Detect which cell encompasses the target text, then output its (x, y) center coordinate. 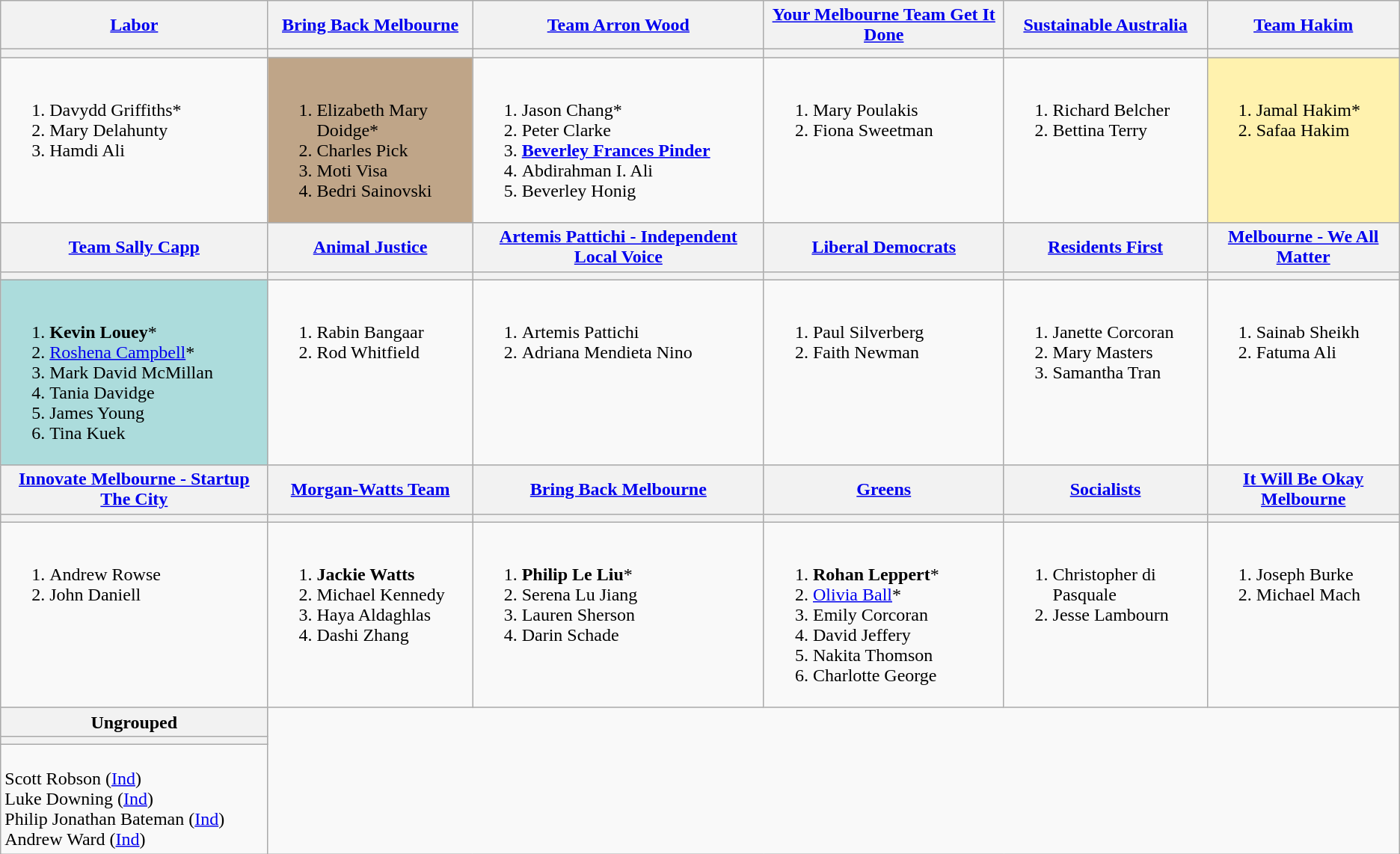
Andrew RowseJohn Daniell (135, 615)
Kevin Louey*Roshena Campbell*Mark David McMillanTania DavidgeJames YoungTina Kuek (135, 372)
Ungrouped (135, 722)
Jackie WattsMichael KennedyHaya AldaghlasDashi Zhang (370, 615)
Philip Le Liu*Serena Lu JiangLauren ShersonDarin Schade (618, 615)
Jamal Hakim*Safaa Hakim (1303, 141)
Animal Justice (370, 247)
Artemis Pattichi - Independent Local Voice (618, 247)
It Will Be Okay Melbourne (1303, 489)
Jason Chang*Peter ClarkeBeverley Frances PinderAbdirahman I. AliBeverley Honig (618, 141)
Paul SilverbergFaith Newman (884, 372)
Socialists (1105, 489)
Rabin BangaarRod Whitfield (370, 372)
Mary PoulakisFiona Sweetman (884, 141)
Residents First (1105, 247)
Elizabeth Mary Doidge*Charles PickMoti VisaBedri Sainovski (370, 141)
Liberal Democrats (884, 247)
Morgan-Watts Team (370, 489)
Greens (884, 489)
Janette CorcoranMary MastersSamantha Tran (1105, 372)
Team Arron Wood (618, 25)
Sainab SheikhFatuma Ali (1303, 372)
Team Hakim (1303, 25)
Your Melbourne Team Get It Done (884, 25)
Artemis PattichiAdriana Mendieta Nino (618, 372)
Melbourne - We All Matter (1303, 247)
Team Sally Capp (135, 247)
Labor (135, 25)
Joseph BurkeMichael Mach (1303, 615)
Davydd Griffiths*Mary DelahuntyHamdi Ali (135, 141)
Rohan Leppert*Olivia Ball*Emily CorcoranDavid JefferyNakita ThomsonCharlotte George (884, 615)
Scott Robson (Ind)Luke Downing (Ind)Philip Jonathan Bateman (Ind)Andrew Ward (Ind) (135, 799)
Richard BelcherBettina Terry (1105, 141)
Sustainable Australia (1105, 25)
Innovate Melbourne - Startup The City (135, 489)
Christopher di PasqualeJesse Lambourn (1105, 615)
